From the cell containing the given text, extract its center point as (x, y) coordinate. 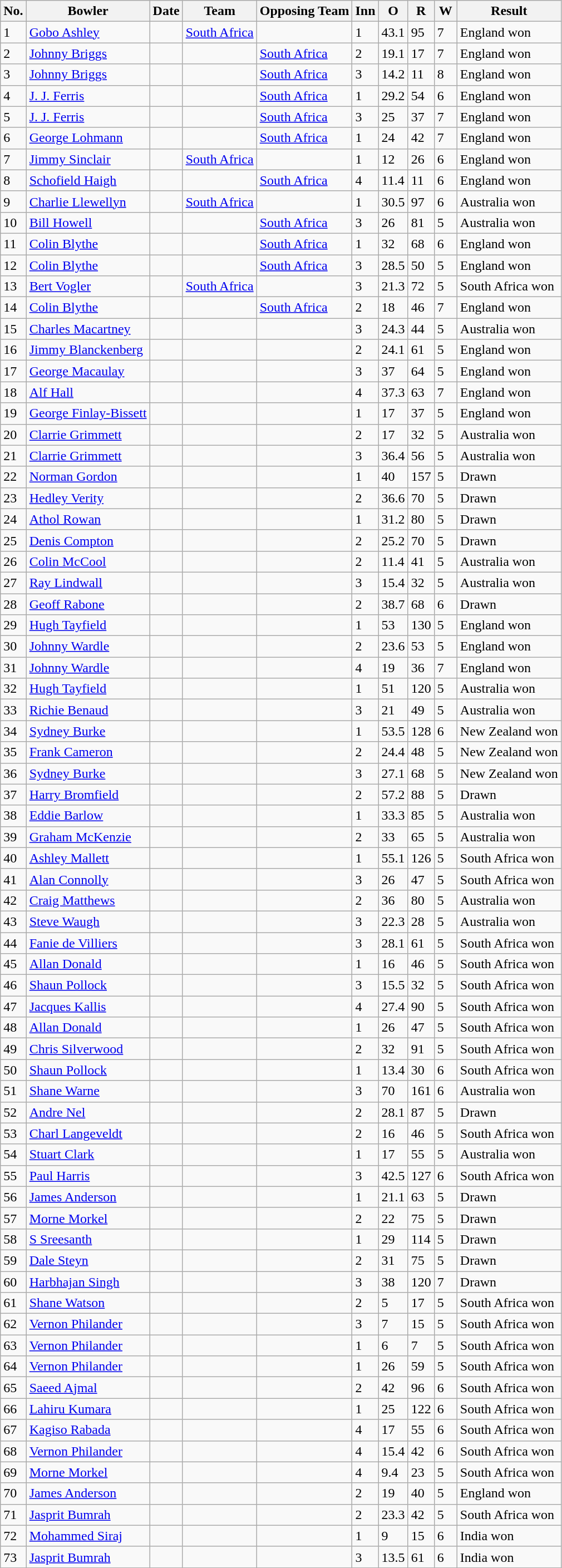
George Macaulay (88, 371)
Schofield Haigh (88, 180)
Stuart Clark (88, 1155)
21.1 (393, 1197)
15.5 (393, 985)
Shane Warne (88, 1091)
Jimmy Blanckenberg (88, 350)
Andre Nel (88, 1112)
Alf Hall (88, 392)
Mohammed Siraj (88, 1536)
85 (421, 816)
O (393, 11)
21.3 (393, 287)
Chris Silverwood (88, 1049)
20 (13, 435)
90 (421, 1007)
67 (13, 1430)
Charles Macartney (88, 329)
157 (421, 477)
69 (13, 1472)
73 (13, 1557)
Jimmy Sinclair (88, 159)
30.5 (393, 201)
Dale Steyn (88, 1260)
25.2 (393, 540)
95 (421, 32)
42.5 (393, 1176)
29.2 (393, 96)
37.3 (393, 392)
Ray Lindwall (88, 583)
57.2 (393, 795)
Paul Harris (88, 1176)
43 (13, 921)
9.4 (393, 1472)
George Lohmann (88, 138)
No. (13, 11)
66 (13, 1409)
23.6 (393, 647)
128 (421, 731)
13.5 (393, 1557)
Geoff Rabone (88, 604)
Richie Benaud (88, 710)
Bill Howell (88, 223)
52 (13, 1112)
R (421, 11)
87 (421, 1112)
127 (421, 1176)
24.1 (393, 350)
Athol Rowan (88, 519)
122 (421, 1409)
Frank Cameron (88, 752)
Result (509, 11)
38.7 (393, 604)
Harry Bromfield (88, 795)
19.1 (393, 53)
130 (421, 625)
Shane Watson (88, 1303)
Steve Waugh (88, 921)
24.3 (393, 329)
Alan Connolly (88, 879)
S Sreesanth (88, 1239)
36.6 (393, 498)
96 (421, 1388)
58 (13, 1239)
13 (13, 287)
Colin McCool (88, 561)
Opposing Team (304, 11)
53.5 (393, 731)
Date (166, 11)
Charl Langeveldt (88, 1133)
Charlie Llewellyn (88, 201)
Craig Matthews (88, 900)
Gobo Ashley (88, 32)
Team (219, 11)
60 (13, 1281)
33.3 (393, 816)
27.1 (393, 773)
45 (13, 964)
114 (421, 1239)
George Finlay-Bissett (88, 413)
35 (13, 752)
Jacques Kallis (88, 1007)
Ashley Mallett (88, 858)
24.4 (393, 752)
71 (13, 1515)
10 (13, 223)
88 (421, 795)
27.4 (393, 1007)
W (445, 11)
Fanie de Villiers (88, 943)
57 (13, 1218)
28.5 (393, 265)
62 (13, 1324)
34 (13, 731)
55.1 (393, 858)
13.4 (393, 1070)
14 (13, 308)
36.4 (393, 456)
43.1 (393, 32)
23.3 (393, 1515)
14.2 (393, 75)
Saeed Ajmal (88, 1388)
81 (421, 223)
Graham McKenzie (88, 837)
Bowler (88, 11)
Denis Compton (88, 540)
97 (421, 201)
Bert Vogler (88, 287)
126 (421, 858)
22.3 (393, 921)
31.2 (393, 519)
Harbhajan Singh (88, 1281)
91 (421, 1049)
Hedley Verity (88, 498)
27 (13, 583)
Inn (365, 11)
Eddie Barlow (88, 816)
Norman Gordon (88, 477)
161 (421, 1091)
Lahiru Kumara (88, 1409)
39 (13, 837)
Kagiso Rabada (88, 1430)
